Return the (X, Y) coordinate for the center point of the cell that contains the specified text.  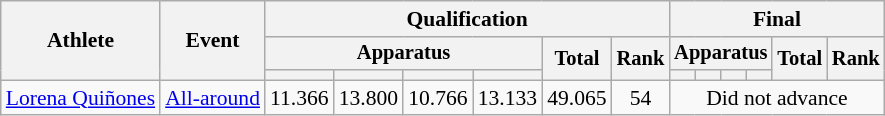
Final (776, 19)
Athlete (80, 40)
Qualification (467, 19)
13.133 (508, 98)
All-around (212, 98)
49.065 (576, 98)
10.766 (438, 98)
13.800 (368, 98)
Did not advance (776, 98)
54 (641, 98)
Event (212, 40)
11.366 (300, 98)
Lorena Quiñones (80, 98)
